For the text-containing cell, return its midpoint in [x, y] coordinate format. 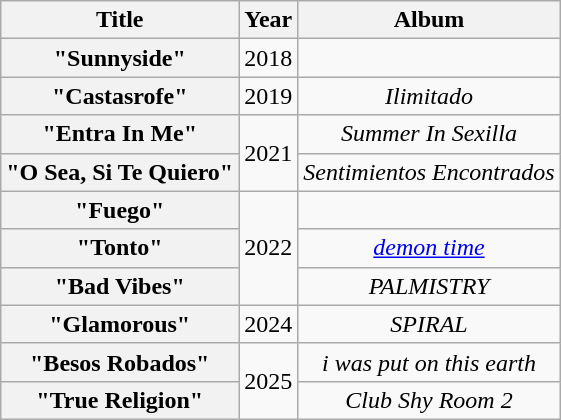
2021 [268, 153]
"Bad Vibes" [120, 286]
"Besos Robados" [120, 362]
SPIRAL [429, 324]
2022 [268, 248]
"Sunnyside" [120, 58]
2018 [268, 58]
"Castasrofe" [120, 96]
"O Sea, Si Te Quiero" [120, 172]
2025 [268, 381]
Title [120, 20]
Year [268, 20]
"Glamorous" [120, 324]
PALMISTRY [429, 286]
2024 [268, 324]
Sentimientos Encontrados [429, 172]
Club Shy Room 2 [429, 400]
Summer In Sexilla [429, 134]
Ilimitado [429, 96]
i was put on this earth [429, 362]
"Fuego" [120, 210]
"Entra In Me" [120, 134]
"True Religion" [120, 400]
Album [429, 20]
2019 [268, 96]
demon time [429, 248]
"Tonto" [120, 248]
